Locate the cell with the specified text and output its [X, Y] center coordinate. 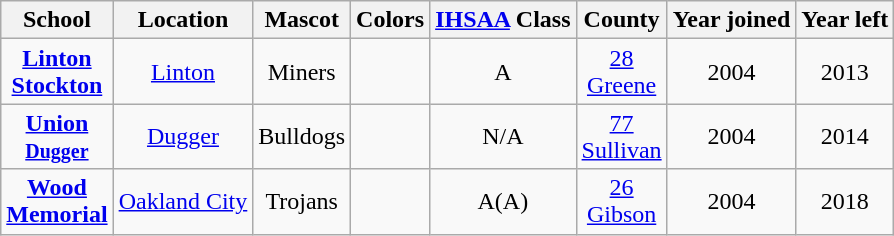
Union Dugger [57, 136]
Oakland City [183, 202]
Linton [183, 72]
Bulldogs [302, 136]
28 Greene [622, 72]
Location [183, 20]
N/A [503, 136]
Linton Stockton [57, 72]
Miners [302, 72]
A(A) [503, 202]
Year joined [732, 20]
2013 [845, 72]
2018 [845, 202]
School [57, 20]
77 Sullivan [622, 136]
Year left [845, 20]
Trojans [302, 202]
Dugger [183, 136]
A [503, 72]
IHSAA Class [503, 20]
County [622, 20]
26 Gibson [622, 202]
Mascot [302, 20]
2014 [845, 136]
Colors [390, 20]
Wood Memorial [57, 202]
